Capture the cell that displays the provided text and extract its (x, y) central coordinate. 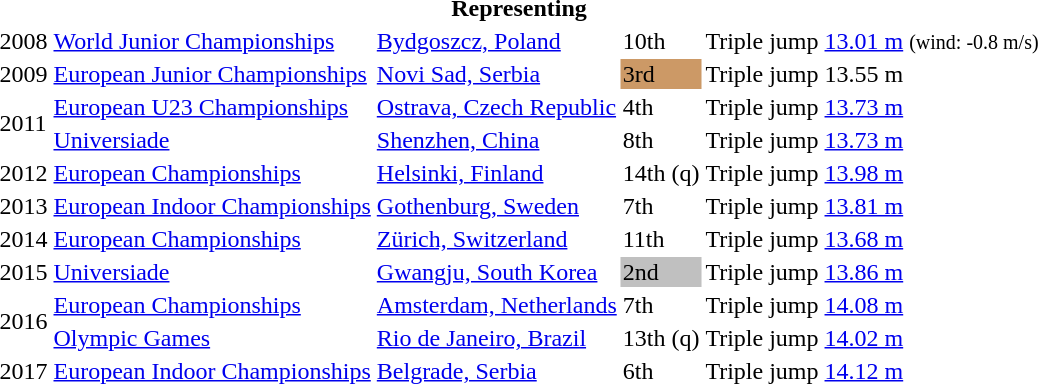
Rio de Janeiro, Brazil (496, 338)
Ostrava, Czech Republic (496, 107)
Amsterdam, Netherlands (496, 305)
10th (661, 41)
Shenzhen, China (496, 140)
European Indoor Championships (212, 206)
11th (661, 239)
4th (661, 107)
Bydgoszcz, Poland (496, 41)
European U23 Championships (212, 107)
2nd (661, 272)
World Junior Championships (212, 41)
3rd (661, 74)
Gothenburg, Sweden (496, 206)
Novi Sad, Serbia (496, 74)
European Junior Championships (212, 74)
Zürich, Switzerland (496, 239)
Helsinki, Finland (496, 173)
8th (661, 140)
Olympic Games (212, 338)
Gwangju, South Korea (496, 272)
14th (q) (661, 173)
13th (q) (661, 338)
